Extract the [x, y] coordinate from the center of the cell holding the provided text.  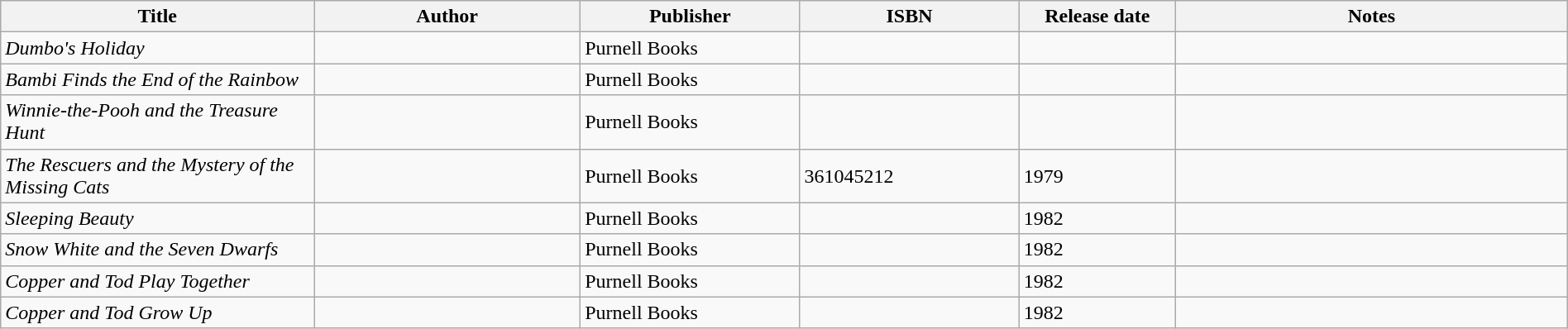
Title [157, 17]
Winnie-the-Pooh and the Treasure Hunt [157, 122]
Copper and Tod Play Together [157, 281]
The Rescuers and the Mystery of the Missing Cats [157, 175]
Notes [1372, 17]
Author [447, 17]
Dumbo's Holiday [157, 48]
361045212 [910, 175]
Bambi Finds the End of the Rainbow [157, 79]
ISBN [910, 17]
Copper and Tod Grow Up [157, 312]
Release date [1097, 17]
1979 [1097, 175]
Publisher [690, 17]
Sleeping Beauty [157, 218]
Snow White and the Seven Dwarfs [157, 250]
